Determine the [X, Y] coordinate at the center of the cell enclosing the given text.  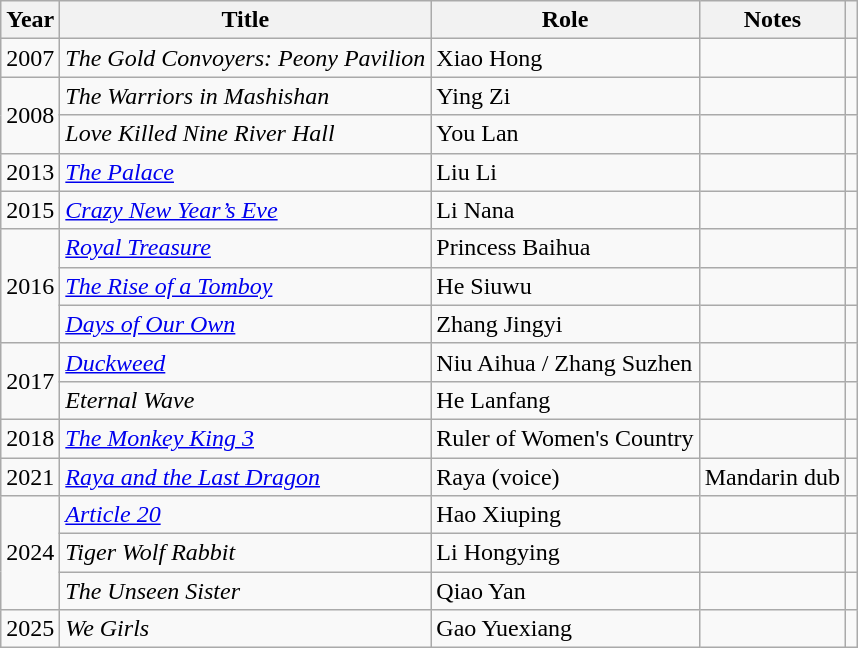
Days of Our Own [246, 324]
Notes [772, 20]
2024 [30, 553]
2021 [30, 477]
Title [246, 20]
2018 [30, 438]
The Gold Convoyers: Peony Pavilion [246, 58]
Hao Xiuping [565, 515]
Eternal Wave [246, 400]
Princess Baihua [565, 248]
Liu Li [565, 172]
Crazy New Year’s Eve [246, 210]
2008 [30, 115]
Role [565, 20]
He Lanfang [565, 400]
2007 [30, 58]
He Siuwu [565, 286]
The Rise of a Tomboy [246, 286]
Li Hongying [565, 553]
Year [30, 20]
Qiao Yan [565, 591]
Ruler of Women's Country [565, 438]
2015 [30, 210]
2016 [30, 286]
Raya and the Last Dragon [246, 477]
Raya (voice) [565, 477]
The Warriors in Mashishan [246, 96]
You Lan [565, 134]
Article 20 [246, 515]
Ying Zi [565, 96]
Gao Yuexiang [565, 629]
The Palace [246, 172]
Duckweed [246, 362]
Tiger Wolf Rabbit [246, 553]
Niu Aihua / Zhang Suzhen [565, 362]
Zhang Jingyi [565, 324]
2017 [30, 381]
Li Nana [565, 210]
2025 [30, 629]
Xiao Hong [565, 58]
Love Killed Nine River Hall [246, 134]
Mandarin dub [772, 477]
Royal Treasure [246, 248]
The Monkey King 3 [246, 438]
The Unseen Sister [246, 591]
2013 [30, 172]
We Girls [246, 629]
